Output the (x, y) coordinate of the center of the cell containing the given text.  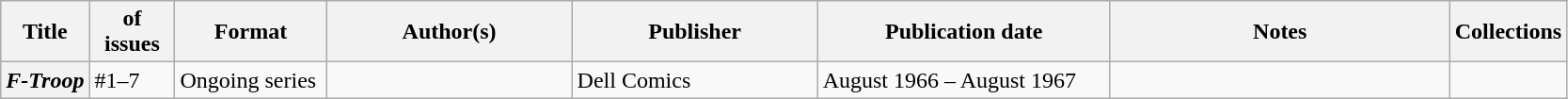
Notes (1279, 32)
of issues (132, 32)
Dell Comics (694, 80)
Collections (1508, 32)
Format (250, 32)
Publisher (694, 32)
#1–7 (132, 80)
Ongoing series (250, 80)
Publication date (963, 32)
Author(s) (450, 32)
F-Troop (45, 80)
Title (45, 32)
August 1966 – August 1967 (963, 80)
